Detect which cell encompasses the target text, then output its [X, Y] center coordinate. 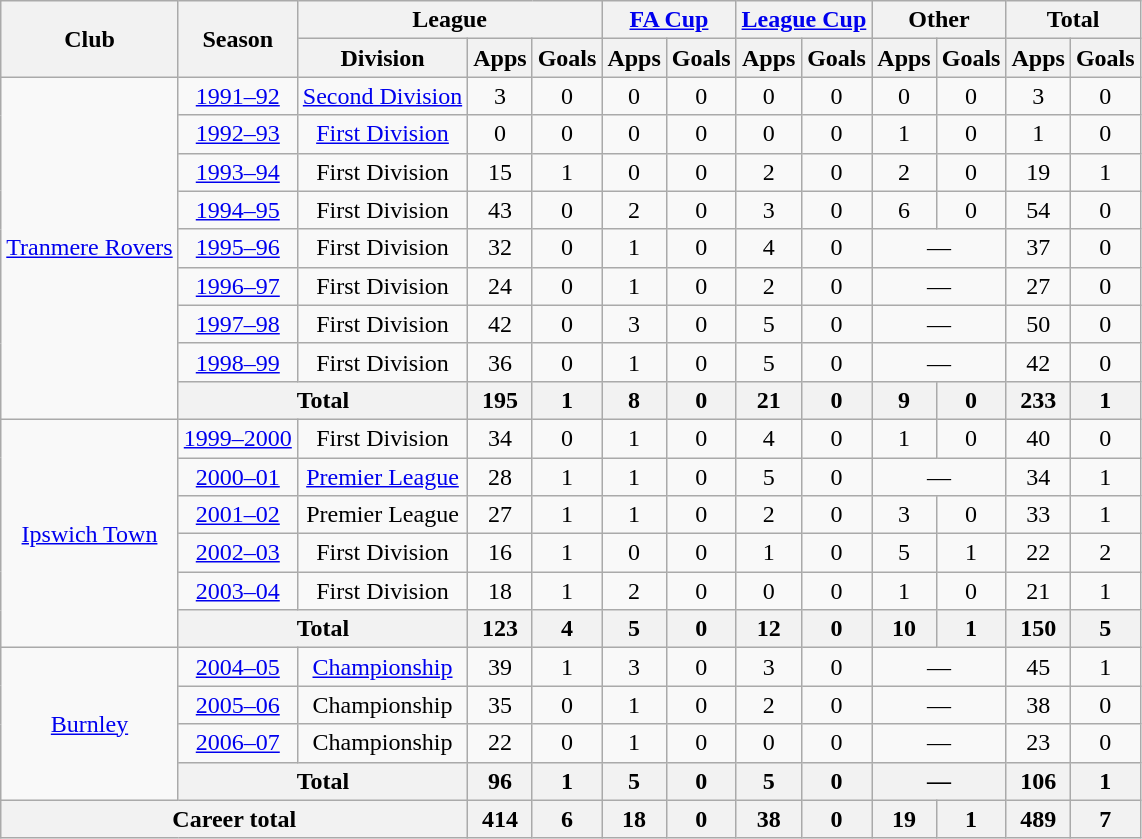
12 [768, 629]
15 [500, 172]
35 [500, 705]
Season [238, 39]
28 [500, 477]
League [450, 20]
Career total [234, 819]
54 [1038, 210]
1992–93 [238, 134]
9 [904, 400]
2003–04 [238, 591]
414 [500, 819]
32 [500, 248]
1998–99 [238, 362]
Other [939, 20]
1997–98 [238, 324]
233 [1038, 400]
7 [1105, 819]
39 [500, 667]
Second Division [382, 96]
8 [634, 400]
1996–97 [238, 286]
37 [1038, 248]
1994–95 [238, 210]
1995–96 [238, 248]
1993–94 [238, 172]
1999–2000 [238, 438]
33 [1038, 515]
2002–03 [238, 553]
Burnley [90, 724]
Division [382, 58]
Tranmere Rovers [90, 248]
2004–05 [238, 667]
195 [500, 400]
Club [90, 39]
106 [1038, 781]
50 [1038, 324]
1991–92 [238, 96]
96 [500, 781]
16 [500, 553]
40 [1038, 438]
10 [904, 629]
2001–02 [238, 515]
2006–07 [238, 743]
League Cup [804, 20]
23 [1038, 743]
123 [500, 629]
2000–01 [238, 477]
24 [500, 286]
FA Cup [669, 20]
45 [1038, 667]
36 [500, 362]
43 [500, 210]
2005–06 [238, 705]
Ipswich Town [90, 533]
489 [1038, 819]
150 [1038, 629]
